Identify which cell holds the provided text, then report its [X, Y] central coordinate. 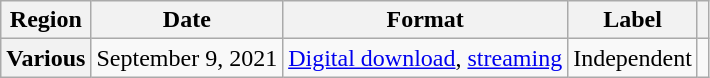
September 9, 2021 [187, 58]
Independent [633, 58]
Label [633, 20]
Digital download, streaming [426, 58]
Various [46, 58]
Format [426, 20]
Region [46, 20]
Date [187, 20]
